Identify which cell holds the provided text, then report its [x, y] central coordinate. 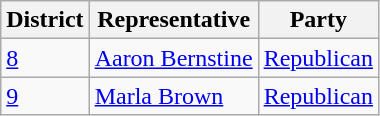
8 [45, 58]
Aaron Bernstine [174, 58]
District [45, 20]
9 [45, 96]
Party [318, 20]
Marla Brown [174, 96]
Representative [174, 20]
